For the text-containing cell, return its midpoint in (X, Y) coordinate format. 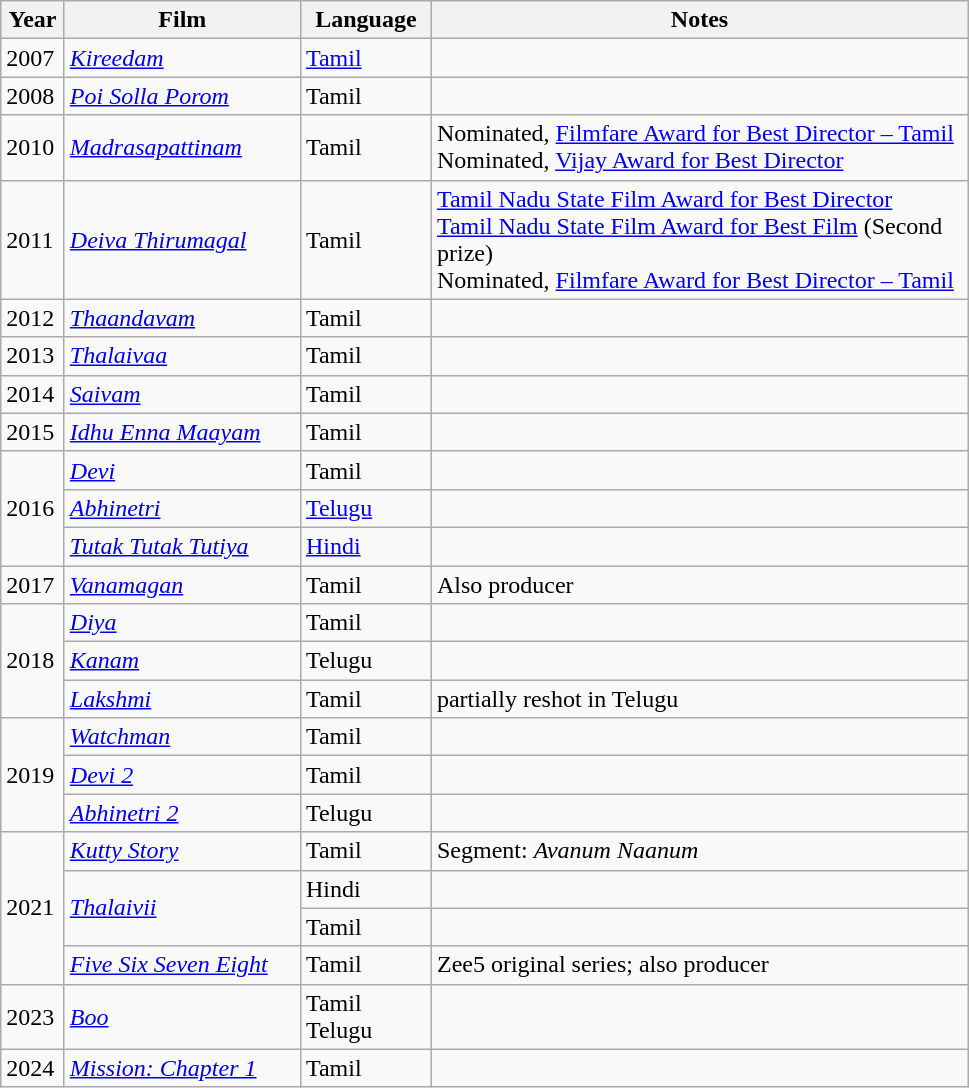
Segment: Avanum Naanum (699, 851)
Watchman (182, 737)
Mission: Chapter 1 (182, 1068)
Tutak Tutak Tutiya (182, 546)
Idhu Enna Maayam (182, 432)
Kanam (182, 661)
Thalaivaa (182, 356)
2016 (33, 508)
Abhinetri 2 (182, 813)
Nominated, Filmfare Award for Best Director – TamilNominated, Vijay Award for Best Director (699, 148)
Boo (182, 1016)
Abhinetri (182, 508)
2011 (33, 240)
Devi (182, 470)
partially reshot in Telugu (699, 699)
2015 (33, 432)
2024 (33, 1068)
2014 (33, 394)
Deiva Thirumagal (182, 240)
Vanamagan (182, 585)
2013 (33, 356)
2017 (33, 585)
Devi 2 (182, 775)
Kutty Story (182, 851)
Thalaivii (182, 908)
Zee5 original series; also producer (699, 965)
2008 (33, 96)
Poi Solla Porom (182, 96)
Diya (182, 623)
Tamil Telugu (366, 1016)
Five Six Seven Eight (182, 965)
2018 (33, 661)
Kireedam (182, 58)
2012 (33, 318)
Saivam (182, 394)
Year (33, 20)
Lakshmi (182, 699)
2021 (33, 908)
Notes (699, 20)
2019 (33, 775)
2023 (33, 1016)
Madrasapattinam (182, 148)
Film (182, 20)
Language (366, 20)
2010 (33, 148)
2007 (33, 58)
Also producer (699, 585)
Thaandavam (182, 318)
